Scan for the cell matching the given text and deliver its (x, y) coordinate at center. 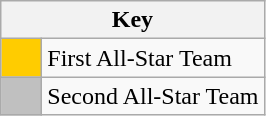
Key (132, 20)
Second All-Star Team (153, 96)
First All-Star Team (153, 58)
